From the cell containing the given text, extract its center point as [x, y] coordinate. 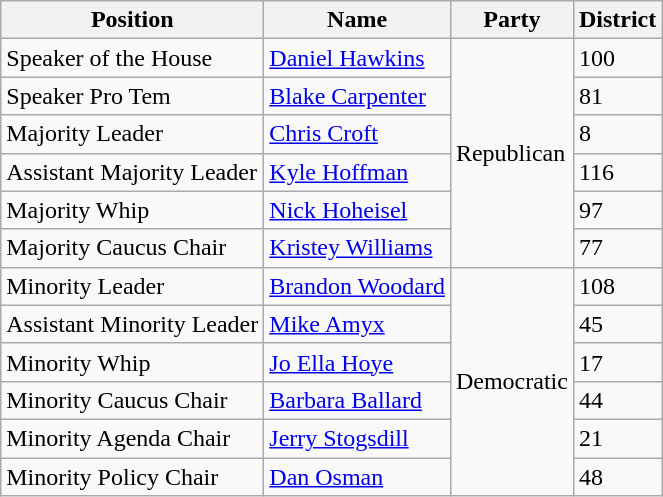
Majority Whip [132, 210]
Minority Policy Chair [132, 477]
Majority Caucus Chair [132, 248]
100 [617, 58]
44 [617, 400]
116 [617, 172]
Barbara Ballard [358, 400]
Kyle Hoffman [358, 172]
Brandon Woodard [358, 286]
21 [617, 438]
48 [617, 477]
Assistant Minority Leader [132, 324]
17 [617, 362]
45 [617, 324]
Minority Leader [132, 286]
Chris Croft [358, 134]
Dan Osman [358, 477]
108 [617, 286]
Minority Caucus Chair [132, 400]
Jerry Stogsdill [358, 438]
District [617, 20]
Democratic [512, 381]
Minority Agenda Chair [132, 438]
Republican [512, 153]
Minority Whip [132, 362]
Jo Ella Hoye [358, 362]
Kristey Williams [358, 248]
Party [512, 20]
Speaker of the House [132, 58]
8 [617, 134]
Mike Amyx [358, 324]
Speaker Pro Tem [132, 96]
77 [617, 248]
Name [358, 20]
Assistant Majority Leader [132, 172]
81 [617, 96]
Blake Carpenter [358, 96]
Majority Leader [132, 134]
Position [132, 20]
Nick Hoheisel [358, 210]
97 [617, 210]
Daniel Hawkins [358, 58]
